Extract the (X, Y) coordinate from the center of the cell holding the provided text.  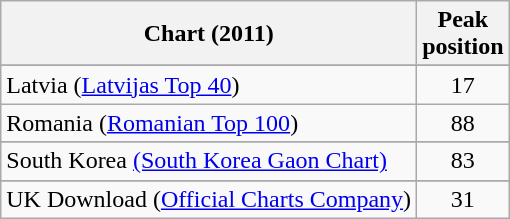
Latvia (Latvijas Top 40) (209, 85)
Romania (Romanian Top 100) (209, 123)
83 (463, 161)
17 (463, 85)
South Korea (South Korea Gaon Chart) (209, 161)
Chart (2011) (209, 34)
Peakposition (463, 34)
31 (463, 199)
UK Download (Official Charts Company) (209, 199)
88 (463, 123)
